Determine the [X, Y] coordinate at the center of the cell enclosing the given text.  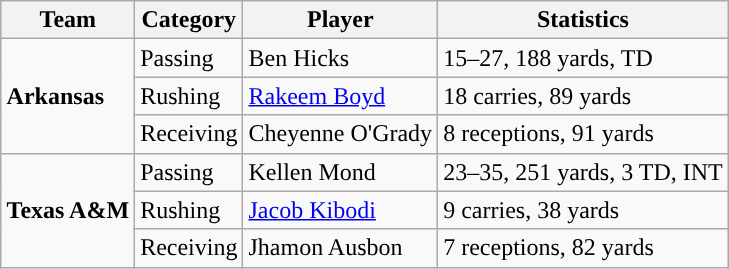
18 carries, 89 yards [584, 96]
Ben Hicks [340, 58]
8 receptions, 91 yards [584, 134]
Arkansas [68, 96]
Jhamon Ausbon [340, 248]
Statistics [584, 20]
Kellen Mond [340, 172]
Category [189, 20]
Rakeem Boyd [340, 96]
Texas A&M [68, 210]
23–35, 251 yards, 3 TD, INT [584, 172]
Team [68, 20]
Cheyenne O'Grady [340, 134]
15–27, 188 yards, TD [584, 58]
9 carries, 38 yards [584, 210]
7 receptions, 82 yards [584, 248]
Player [340, 20]
Jacob Kibodi [340, 210]
